Pinpoint the cell where the given text exists, returning its [X, Y] midpoint coordinate. 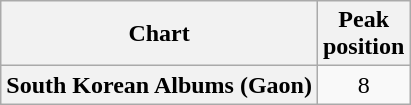
Chart [160, 34]
South Korean Albums (Gaon) [160, 85]
Peak position [363, 34]
8 [363, 85]
